For the text-containing cell, return its midpoint in [x, y] coordinate format. 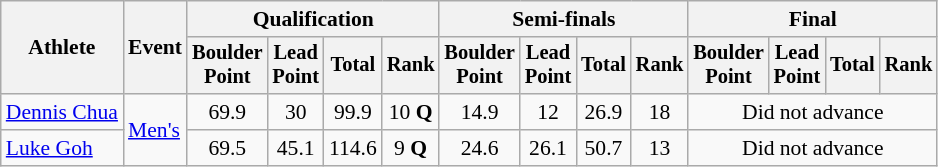
Dennis Chua [62, 112]
50.7 [604, 148]
Athlete [62, 48]
18 [660, 112]
69.9 [227, 112]
13 [660, 148]
Men's [155, 130]
Luke Goh [62, 148]
14.9 [479, 112]
9 Q [411, 148]
24.6 [479, 148]
Qualification [313, 19]
30 [295, 112]
Event [155, 48]
114.6 [353, 148]
45.1 [295, 148]
26.9 [604, 112]
12 [548, 112]
99.9 [353, 112]
Final [812, 19]
Semi-finals [564, 19]
69.5 [227, 148]
10 Q [411, 112]
26.1 [548, 148]
